Return [x, y] of the center of cell containing provided text 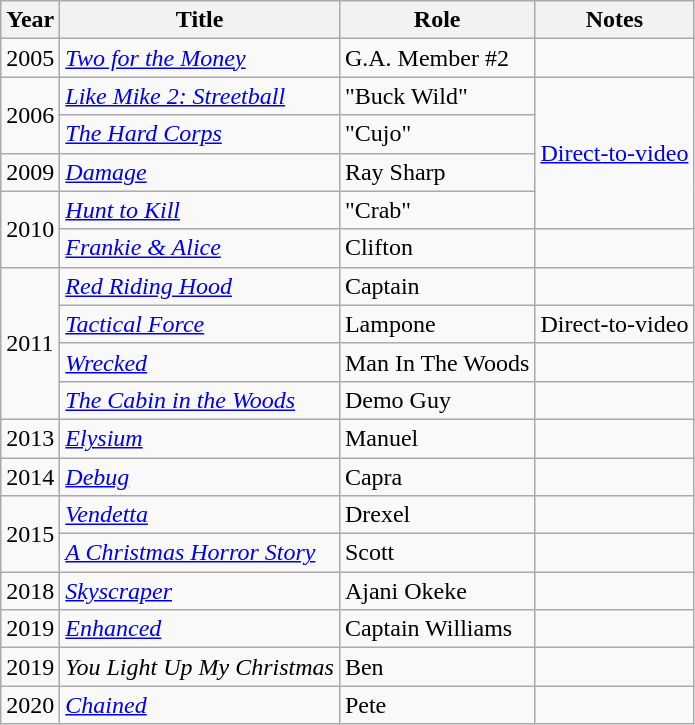
Pete [437, 705]
Capra [437, 477]
Like Mike 2: Streetball [200, 96]
Title [200, 20]
2013 [30, 438]
"Cujo" [437, 134]
Enhanced [200, 629]
Drexel [437, 515]
Manuel [437, 438]
"Crab" [437, 210]
Vendetta [200, 515]
"Buck Wild" [437, 96]
Ben [437, 667]
The Cabin in the Woods [200, 400]
2006 [30, 115]
Captain [437, 286]
Ray Sharp [437, 172]
Chained [200, 705]
2010 [30, 229]
Man In The Woods [437, 362]
Elysium [200, 438]
G.A. Member #2 [437, 58]
Clifton [437, 248]
Notes [614, 20]
Captain Williams [437, 629]
Red Riding Hood [200, 286]
2018 [30, 591]
2005 [30, 58]
2015 [30, 534]
2020 [30, 705]
A Christmas Horror Story [200, 553]
Debug [200, 477]
You Light Up My Christmas [200, 667]
Role [437, 20]
Hunt to Kill [200, 210]
2014 [30, 477]
Demo Guy [437, 400]
Ajani Okeke [437, 591]
Tactical Force [200, 324]
Wrecked [200, 362]
Year [30, 20]
2009 [30, 172]
2011 [30, 343]
Frankie & Alice [200, 248]
The Hard Corps [200, 134]
Two for the Money [200, 58]
Skyscraper [200, 591]
Scott [437, 553]
Damage [200, 172]
Lampone [437, 324]
